Search for the cell housing the specified text and yield its (x, y) center coordinate. 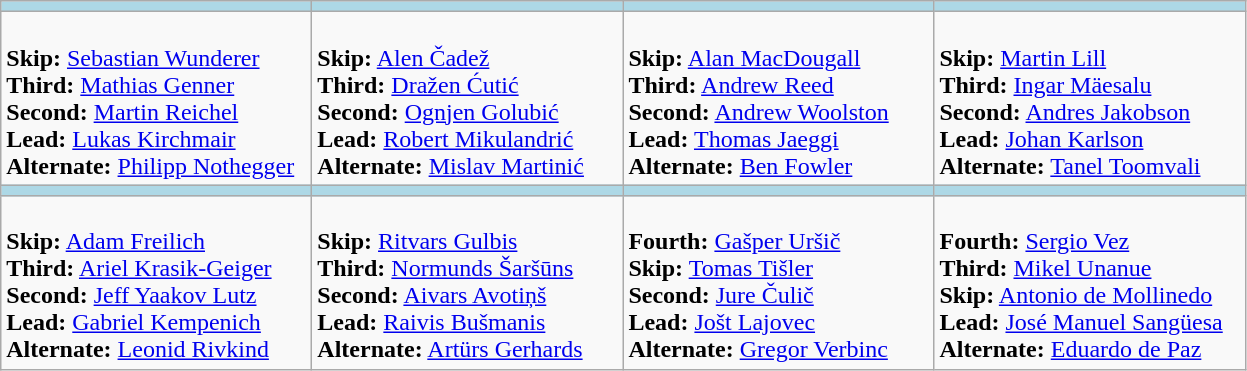
Skip: Sebastian Wunderer Third: Mathias Genner Second: Martin Reichel Lead: Lukas Kirchmair Alternate: Philipp Nothegger (156, 98)
Fourth: Gašper Uršič Skip: Tomas Tišler Second: Jure Čulič Lead: Jošt Lajovec Alternate: Gregor Verbinc (778, 282)
Skip: Adam Freilich Third: Ariel Krasik-Geiger Second: Jeff Yaakov Lutz Lead: Gabriel Kempenich Alternate: Leonid Rivkind (156, 282)
Skip: Martin Lill Third: Ingar Mäesalu Second: Andres Jakobson Lead: Johan Karlson Alternate: Tanel Toomvali (1090, 98)
Skip: Alan MacDougall Third: Andrew Reed Second: Andrew Woolston Lead: Thomas Jaeggi Alternate: Ben Fowler (778, 98)
Skip: Alen Čadež Third: Dražen Ćutić Second: Ognjen Golubić Lead: Robert Mikulandrić Alternate: Mislav Martinić (468, 98)
Fourth: Sergio Vez Third: Mikel Unanue Skip: Antonio de Mollinedo Lead: José Manuel Sangüesa Alternate: Eduardo de Paz (1090, 282)
Skip: Ritvars Gulbis Third: Normunds Šaršūns Second: Aivars Avotiņš Lead: Raivis Bušmanis Alternate: Artürs Gerhards (468, 282)
